Search for the cell housing the specified text and yield its (X, Y) center coordinate. 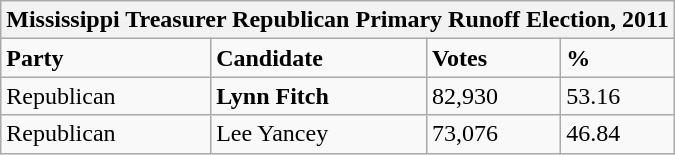
Party (106, 58)
46.84 (618, 134)
Lynn Fitch (319, 96)
73,076 (493, 134)
% (618, 58)
Lee Yancey (319, 134)
82,930 (493, 96)
Candidate (319, 58)
Votes (493, 58)
Mississippi Treasurer Republican Primary Runoff Election, 2011 (338, 20)
53.16 (618, 96)
